Extract the [x, y] coordinate from the center of the cell holding the provided text.  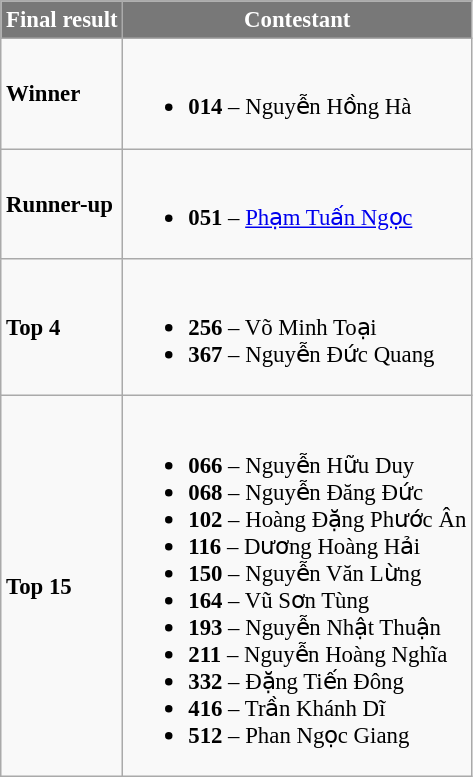
Contestant [298, 20]
Top 15 [62, 586]
Top 4 [62, 328]
014 – Nguyễn Hồng Hà [298, 94]
051 – Phạm Tuấn Ngọc [298, 204]
Final result [62, 20]
256 – Võ Minh Toại367 – Nguyễn Đức Quang [298, 328]
Runner-up [62, 204]
Winner [62, 94]
